Return (X, Y) of the center of cell containing provided text 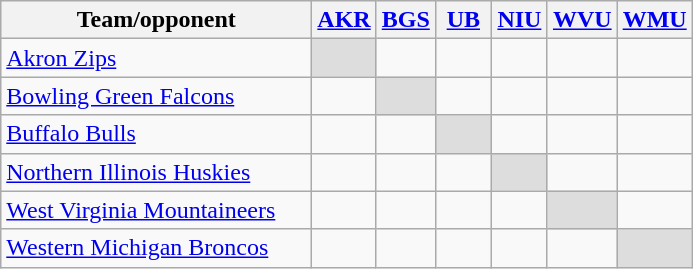
BGS (406, 20)
UB (463, 20)
WVU (582, 20)
Bowling Green Falcons (156, 96)
Northern Illinois Huskies (156, 172)
AKR (344, 20)
Western Michigan Broncos (156, 248)
Akron Zips (156, 58)
Team/opponent (156, 20)
Buffalo Bulls (156, 134)
West Virginia Mountaineers (156, 210)
NIU (519, 20)
WMU (654, 20)
